Determine the (x, y) coordinate at the center of the cell enclosing the given text.  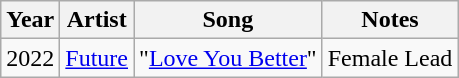
2022 (30, 58)
Artist (97, 20)
"Love You Better" (228, 58)
Notes (390, 20)
Female Lead (390, 58)
Song (228, 20)
Year (30, 20)
Future (97, 58)
